Return (x, y) of the center of cell containing provided text 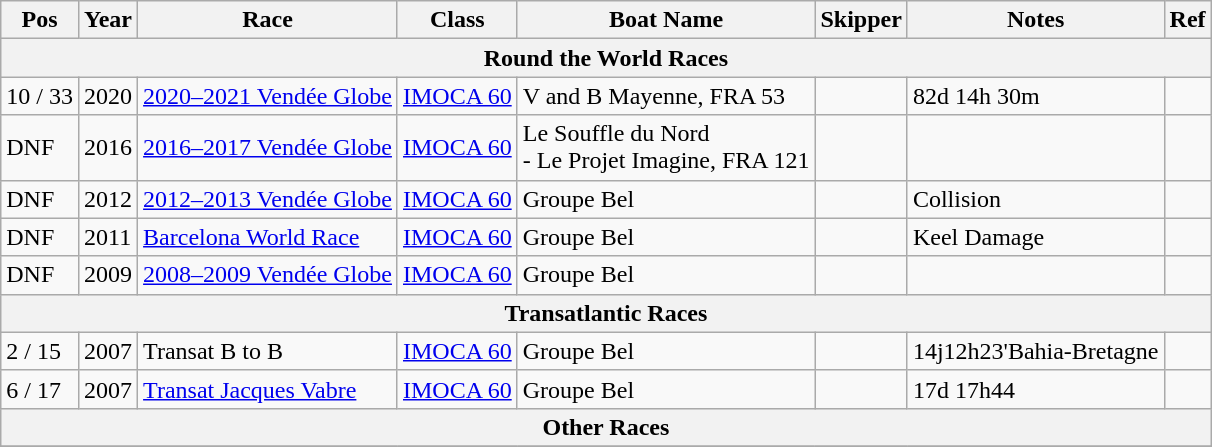
2011 (108, 237)
17d 17h44 (1036, 389)
2016–2017 Vendée Globe (268, 148)
Skipper (861, 20)
14j12h23'Bahia-Bretagne (1036, 351)
Transatlantic Races (606, 313)
2009 (108, 275)
2020 (108, 96)
2020–2021 Vendée Globe (268, 96)
Class (457, 20)
Boat Name (666, 20)
82d 14h 30m (1036, 96)
6 / 17 (40, 389)
Ref (1188, 20)
Le Souffle du Nord - Le Projet Imagine, FRA 121 (666, 148)
Keel Damage (1036, 237)
2012 (108, 199)
Transat B to B (268, 351)
Race (268, 20)
Round the World Races (606, 58)
Barcelona World Race (268, 237)
Other Races (606, 427)
Year (108, 20)
Notes (1036, 20)
Pos (40, 20)
Collision (1036, 199)
V and B Mayenne, FRA 53 (666, 96)
2 / 15 (40, 351)
2016 (108, 148)
2008–2009 Vendée Globe (268, 275)
2012–2013 Vendée Globe (268, 199)
10 / 33 (40, 96)
Transat Jacques Vabre (268, 389)
